Find where the given text appears and provide that cell's center as [X, Y] coordinate. 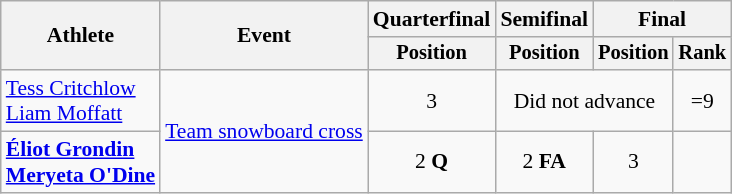
Tess CritchlowLiam Moffatt [80, 100]
Athlete [80, 36]
Final [662, 19]
Event [264, 36]
Quarterfinal [432, 19]
Team snowboard cross [264, 131]
Semifinal [544, 19]
2 FA [544, 162]
Did not advance [584, 100]
Rank [702, 54]
=9 [702, 100]
Éliot GrondinMeryeta O'Dine [80, 162]
2 Q [432, 162]
